Output the [X, Y] coordinate of the center of the cell containing the given text.  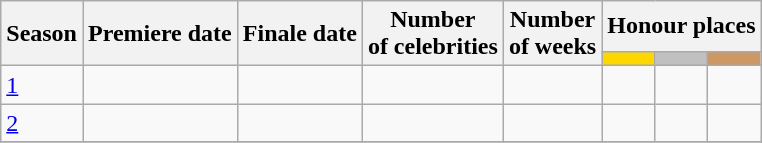
2 [42, 123]
Numberof celebrities [432, 34]
Season [42, 34]
Honour places [682, 26]
Finale date [300, 34]
1 [42, 85]
Premiere date [160, 34]
Numberof weeks [552, 34]
